Detect which cell encompasses the target text, then output its (X, Y) center coordinate. 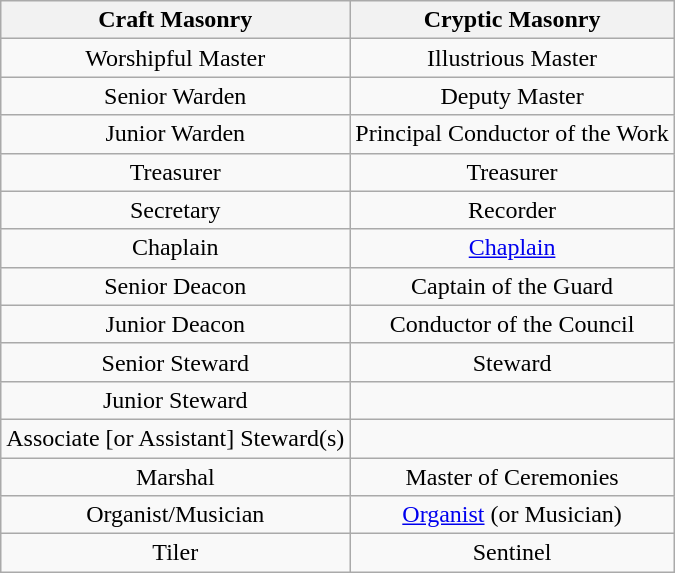
Senior Steward (176, 362)
Senior Warden (176, 96)
Tiler (176, 553)
Secretary (176, 210)
Junior Deacon (176, 324)
Craft Masonry (176, 20)
Recorder (512, 210)
Master of Ceremonies (512, 477)
Worshipful Master (176, 58)
Steward (512, 362)
Organist/Musician (176, 515)
Organist (or Musician) (512, 515)
Conductor of the Council (512, 324)
Principal Conductor of the Work (512, 134)
Marshal (176, 477)
Associate [or Assistant] Steward(s) (176, 438)
Cryptic Masonry (512, 20)
Captain of the Guard (512, 286)
Illustrious Master (512, 58)
Junior Warden (176, 134)
Deputy Master (512, 96)
Sentinel (512, 553)
Junior Steward (176, 400)
Senior Deacon (176, 286)
